From the cell containing the given text, extract its center point as (X, Y) coordinate. 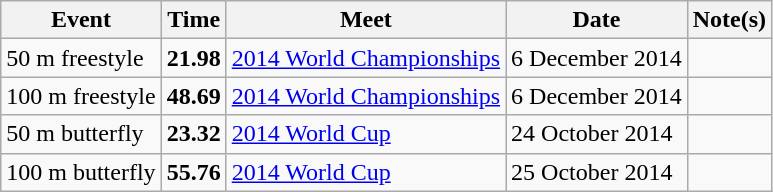
100 m butterfly (81, 172)
55.76 (194, 172)
50 m butterfly (81, 134)
24 October 2014 (597, 134)
Meet (366, 20)
48.69 (194, 96)
50 m freestyle (81, 58)
Note(s) (729, 20)
Time (194, 20)
23.32 (194, 134)
21.98 (194, 58)
Event (81, 20)
100 m freestyle (81, 96)
25 October 2014 (597, 172)
Date (597, 20)
